Detect which cell encompasses the target text, then output its [X, Y] center coordinate. 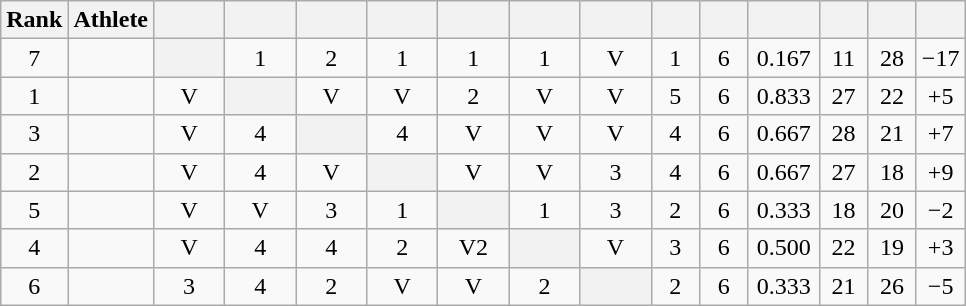
−2 [940, 210]
7 [34, 58]
20 [892, 210]
+5 [940, 96]
0.833 [784, 96]
+7 [940, 134]
0.500 [784, 248]
19 [892, 248]
26 [892, 286]
Rank [34, 20]
−5 [940, 286]
+9 [940, 172]
V2 [474, 248]
Athlete [111, 20]
11 [844, 58]
−17 [940, 58]
+3 [940, 248]
0.167 [784, 58]
